Return the (X, Y) coordinate for the center point of the cell that contains the specified text.  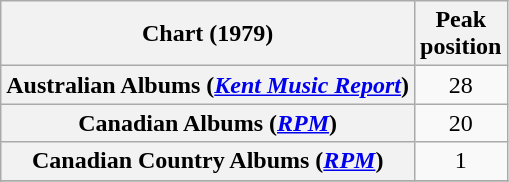
Canadian Country Albums (RPM) (208, 161)
Chart (1979) (208, 34)
1 (461, 161)
Canadian Albums (RPM) (208, 123)
28 (461, 85)
20 (461, 123)
Australian Albums (Kent Music Report) (208, 85)
Peak position (461, 34)
